Locate the cell with the specified text and output its [X, Y] center coordinate. 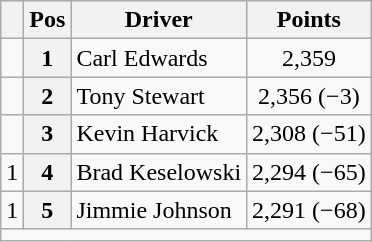
5 [48, 210]
2,359 [310, 58]
2,356 (−3) [310, 96]
2 [48, 96]
Tony Stewart [159, 96]
Carl Edwards [159, 58]
Brad Keselowski [159, 172]
2,308 (−51) [310, 134]
3 [48, 134]
Pos [48, 20]
Jimmie Johnson [159, 210]
4 [48, 172]
Driver [159, 20]
2,294 (−65) [310, 172]
2,291 (−68) [310, 210]
Kevin Harvick [159, 134]
Points [310, 20]
